From the cell containing the given text, extract its center point as (X, Y) coordinate. 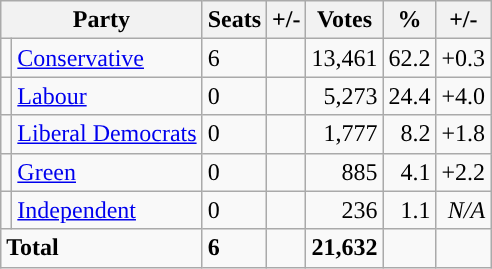
Votes (344, 20)
1,777 (344, 134)
62.2 (410, 58)
Total (102, 248)
Party (102, 20)
5,273 (344, 96)
Conservative (107, 58)
Liberal Democrats (107, 134)
Labour (107, 96)
236 (344, 210)
% (410, 20)
24.4 (410, 96)
13,461 (344, 58)
+0.3 (464, 58)
885 (344, 172)
8.2 (410, 134)
Green (107, 172)
Independent (107, 210)
4.1 (410, 172)
21,632 (344, 248)
N/A (464, 210)
1.1 (410, 210)
+4.0 (464, 96)
Seats (234, 20)
+2.2 (464, 172)
+1.8 (464, 134)
